Determine the [X, Y] coordinate at the center of the cell enclosing the given text.  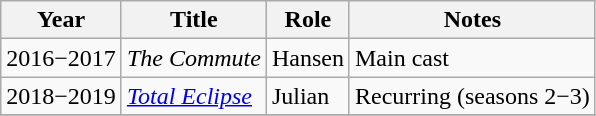
The Commute [194, 58]
Hansen [308, 58]
2018−2019 [62, 96]
2016−2017 [62, 58]
Year [62, 20]
Notes [472, 20]
Total Eclipse [194, 96]
Main cast [472, 58]
Recurring (seasons 2−3) [472, 96]
Julian [308, 96]
Role [308, 20]
Title [194, 20]
